Search for the cell housing the specified text and yield its [x, y] center coordinate. 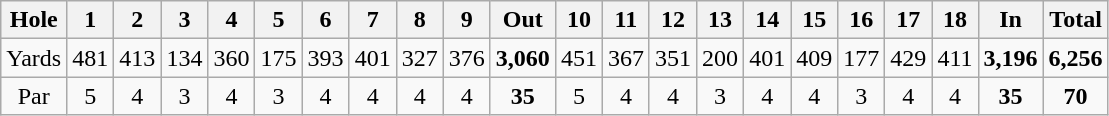
1 [90, 20]
Hole [34, 20]
429 [908, 58]
14 [768, 20]
3,196 [1010, 58]
11 [626, 20]
413 [138, 58]
200 [720, 58]
481 [90, 58]
10 [578, 20]
9 [466, 20]
3,060 [522, 58]
175 [278, 58]
2 [138, 20]
15 [814, 20]
13 [720, 20]
376 [466, 58]
411 [955, 58]
134 [184, 58]
6 [326, 20]
7 [372, 20]
70 [1076, 96]
16 [862, 20]
Par [34, 96]
367 [626, 58]
In [1010, 20]
177 [862, 58]
409 [814, 58]
Total [1076, 20]
Out [522, 20]
12 [672, 20]
Yards [34, 58]
360 [232, 58]
6,256 [1076, 58]
393 [326, 58]
8 [420, 20]
17 [908, 20]
327 [420, 58]
351 [672, 58]
18 [955, 20]
451 [578, 58]
